Locate the cell with the specified text and output its (x, y) center coordinate. 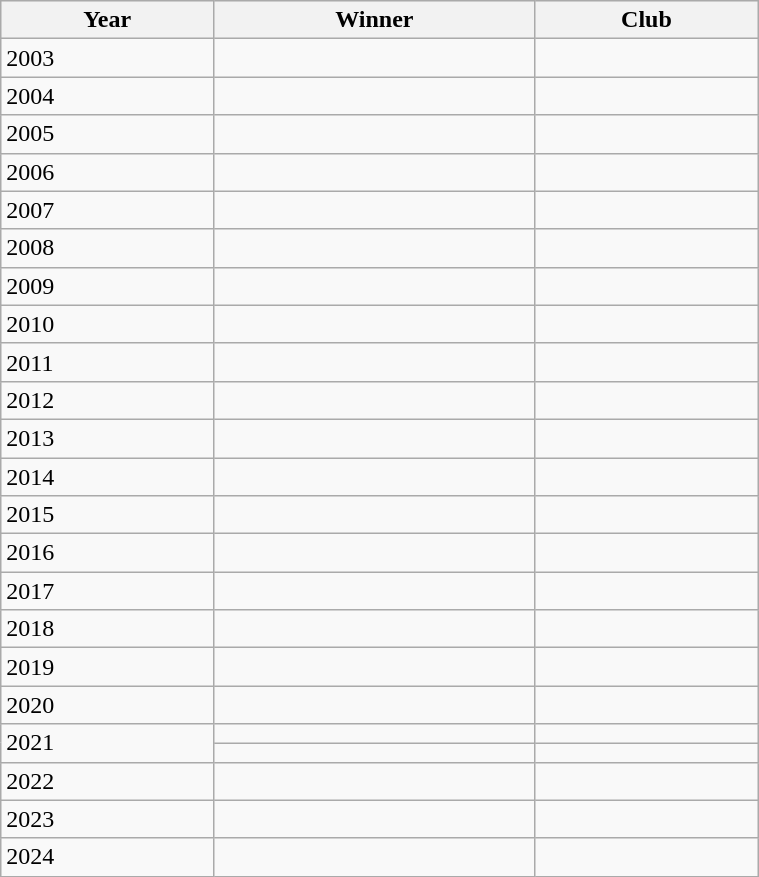
2008 (108, 248)
2020 (108, 705)
2010 (108, 324)
Year (108, 20)
2023 (108, 819)
2015 (108, 515)
2005 (108, 134)
2009 (108, 286)
2019 (108, 667)
2024 (108, 857)
2006 (108, 172)
2014 (108, 477)
2018 (108, 629)
2022 (108, 781)
2007 (108, 210)
2011 (108, 362)
2012 (108, 400)
2003 (108, 58)
2004 (108, 96)
Club (646, 20)
Winner (374, 20)
2021 (108, 743)
2017 (108, 591)
2016 (108, 553)
2013 (108, 438)
